Locate the cell with the specified text and output its [x, y] center coordinate. 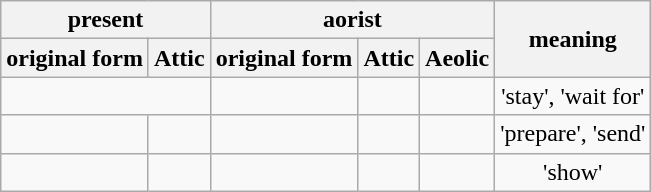
'show' [573, 172]
aorist [352, 20]
present [106, 20]
'prepare', 'send' [573, 134]
'stay', 'wait for' [573, 96]
meaning [573, 39]
Aeolic [458, 58]
